From the cell containing the given text, extract its center point as (x, y) coordinate. 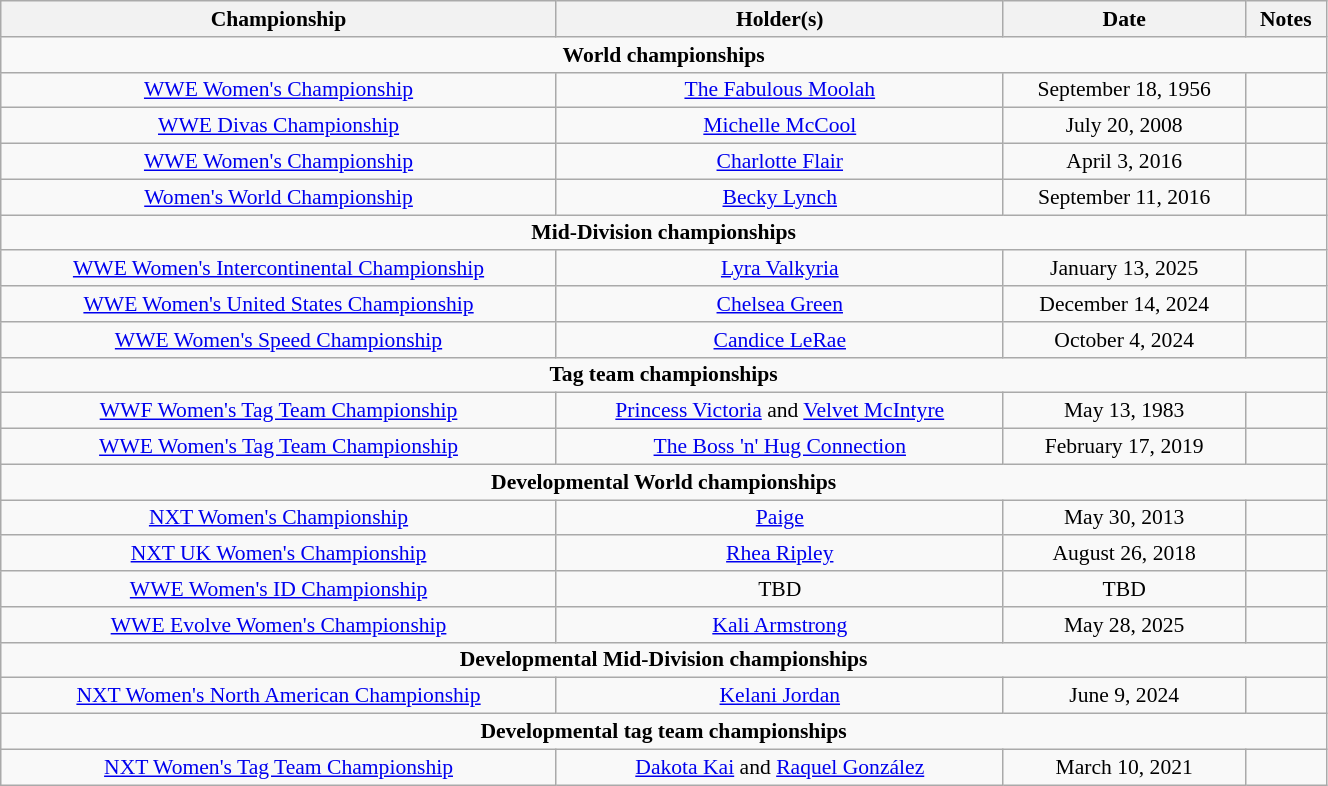
NXT Women's Tag Team Championship (279, 767)
October 4, 2024 (1124, 340)
March 10, 2021 (1124, 767)
Charlotte Flair (780, 162)
September 11, 2016 (1124, 197)
Dakota Kai and Raquel González (780, 767)
Rhea Ripley (780, 554)
Developmental Mid-Division championships (664, 660)
July 20, 2008 (1124, 126)
The Boss 'n' Hug Connection (780, 447)
April 3, 2016 (1124, 162)
WWE Women's Speed Championship (279, 340)
Notes (1286, 19)
August 26, 2018 (1124, 554)
Michelle McCool (780, 126)
May 30, 2013 (1124, 518)
Holder(s) (780, 19)
February 17, 2019 (1124, 447)
January 13, 2025 (1124, 269)
June 9, 2024 (1124, 696)
The Fabulous Moolah (780, 90)
Paige (780, 518)
World championships (664, 55)
Princess Victoria and Velvet McIntyre (780, 411)
NXT Women's Championship (279, 518)
WWE Women's United States Championship (279, 304)
Developmental World championships (664, 482)
WWE Evolve Women's Championship (279, 625)
Developmental tag team championships (664, 732)
September 18, 1956 (1124, 90)
WWE Women's ID Championship (279, 589)
WWE Divas Championship (279, 126)
Women's World Championship (279, 197)
NXT UK Women's Championship (279, 554)
Chelsea Green (780, 304)
May 28, 2025 (1124, 625)
Candice LeRae (780, 340)
December 14, 2024 (1124, 304)
Lyra Valkyria (780, 269)
WWF Women's Tag Team Championship (279, 411)
Date (1124, 19)
Becky Lynch (780, 197)
Mid-Division championships (664, 233)
Tag team championships (664, 375)
May 13, 1983 (1124, 411)
WWE Women's Intercontinental Championship (279, 269)
WWE Women's Tag Team Championship (279, 447)
Kali Armstrong (780, 625)
NXT Women's North American Championship (279, 696)
Championship (279, 19)
Kelani Jordan (780, 696)
